Determine the (X, Y) coordinate at the center of the cell enclosing the given text.  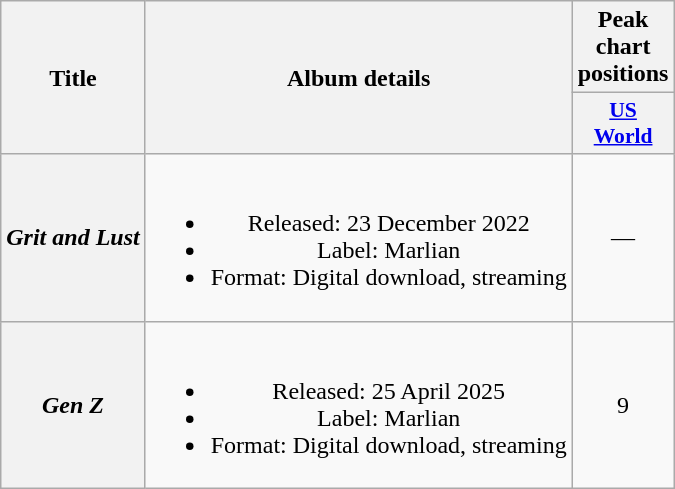
Released: 25 April 2025Label: MarlianFormat: Digital download, streaming (358, 404)
Grit and Lust (73, 238)
USWorld (623, 124)
Title (73, 78)
Gen Z (73, 404)
Released: 23 December 2022Label: MarlianFormat: Digital download, streaming (358, 238)
Peak chart positions (623, 47)
Album details (358, 78)
9 (623, 404)
— (623, 238)
